Capture the cell that displays the provided text and extract its [x, y] central coordinate. 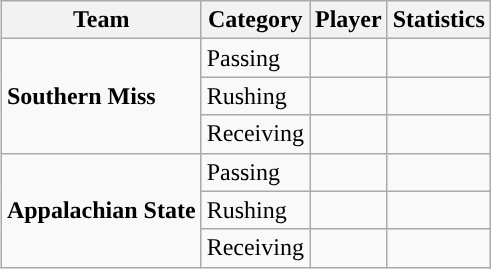
Statistics [438, 20]
Team [101, 20]
Appalachian State [101, 210]
Player [349, 20]
Category [255, 20]
Southern Miss [101, 96]
